Pinpoint the cell where the given text exists, returning its (x, y) midpoint coordinate. 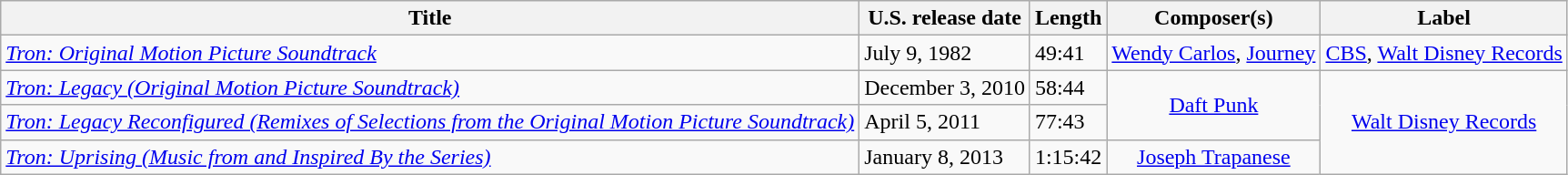
Tron: Uprising (Music from and Inspired By the Series) (430, 157)
49:41 (1068, 53)
Composer(s) (1213, 18)
Joseph Trapanese (1213, 157)
December 3, 2010 (945, 87)
Title (430, 18)
77:43 (1068, 122)
58:44 (1068, 87)
Wendy Carlos, Journey (1213, 53)
Tron: Legacy (Original Motion Picture Soundtrack) (430, 87)
1:15:42 (1068, 157)
CBS, Walt Disney Records (1444, 53)
Label (1444, 18)
January 8, 2013 (945, 157)
Tron: Original Motion Picture Soundtrack (430, 53)
Tron: Legacy Reconfigured (Remixes of Selections from the Original Motion Picture Soundtrack) (430, 122)
July 9, 1982 (945, 53)
Daft Punk (1213, 105)
Walt Disney Records (1444, 122)
April 5, 2011 (945, 122)
U.S. release date (945, 18)
Length (1068, 18)
